Search for the cell housing the specified text and yield its [X, Y] center coordinate. 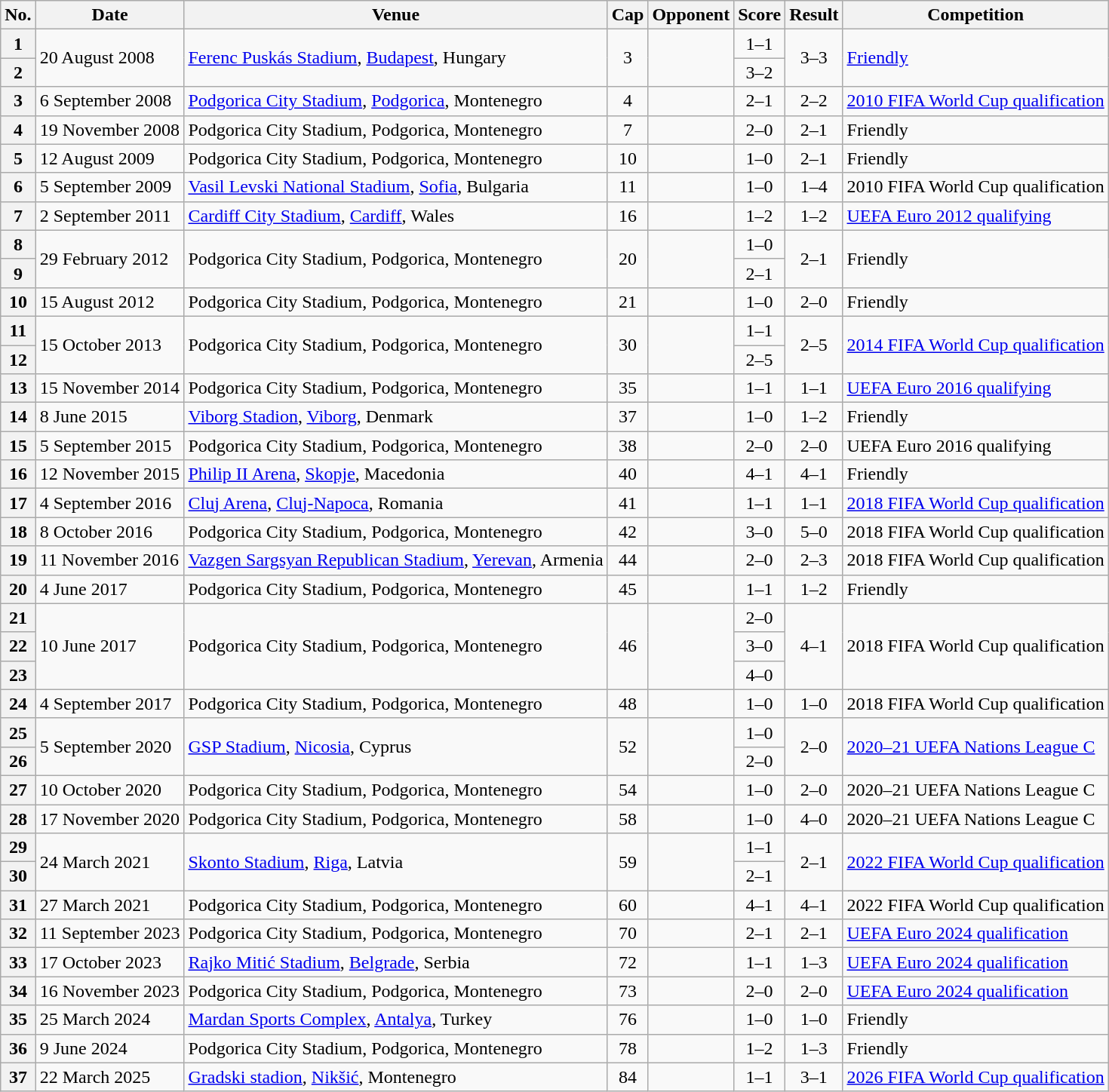
59 [628, 862]
45 [628, 589]
15 October 2013 [110, 345]
23 [18, 675]
19 [18, 560]
73 [628, 991]
6 [18, 187]
5 [18, 158]
2 September 2011 [110, 216]
36 [18, 1048]
1–4 [814, 187]
20 August 2008 [110, 58]
8 [18, 244]
25 [18, 732]
25 March 2024 [110, 1020]
Venue [395, 15]
Score [760, 15]
13 [18, 388]
UEFA Euro 2012 qualifying [975, 216]
5 September 2009 [110, 187]
24 March 2021 [110, 862]
Cluj Arena, Cluj-Napoca, Romania [395, 503]
Philip II Arena, Skopje, Macedonia [395, 474]
78 [628, 1048]
Cardiff City Stadium, Cardiff, Wales [395, 216]
5–0 [814, 532]
18 [18, 532]
31 [18, 905]
60 [628, 905]
9 [18, 273]
22 March 2025 [110, 1077]
8 June 2015 [110, 417]
Skonto Stadium, Riga, Latvia [395, 862]
16 November 2023 [110, 991]
12 November 2015 [110, 474]
Rajko Mitić Stadium, Belgrade, Serbia [395, 962]
26 [18, 761]
Mardan Sports Complex, Antalya, Turkey [395, 1020]
2–3 [814, 560]
17 November 2020 [110, 818]
Competition [975, 15]
46 [628, 646]
Vasil Levski National Stadium, Sofia, Bulgaria [395, 187]
5 September 2020 [110, 747]
10 October 2020 [110, 790]
38 [628, 446]
27 March 2021 [110, 905]
4 June 2017 [110, 589]
Opponent [691, 15]
24 [18, 704]
17 [18, 503]
17 October 2023 [110, 962]
40 [628, 474]
3–1 [814, 1077]
42 [628, 532]
12 [18, 360]
48 [628, 704]
11 September 2023 [110, 934]
Vazgen Sargsyan Republican Stadium, Yerevan, Armenia [395, 560]
28 [18, 818]
70 [628, 934]
27 [18, 790]
15 August 2012 [110, 302]
22 [18, 646]
2014 FIFA World Cup qualification [975, 345]
11 November 2016 [110, 560]
33 [18, 962]
5 September 2015 [110, 446]
29 [18, 848]
44 [628, 560]
72 [628, 962]
10 June 2017 [110, 646]
2–2 [814, 101]
8 October 2016 [110, 532]
Viborg Stadion, Viborg, Denmark [395, 417]
Date [110, 15]
Result [814, 15]
4 September 2016 [110, 503]
14 [18, 417]
No. [18, 15]
54 [628, 790]
58 [628, 818]
3–3 [814, 58]
GSP Stadium, Nicosia, Cyprus [395, 747]
19 November 2008 [110, 130]
29 February 2012 [110, 259]
Cap [628, 15]
9 June 2024 [110, 1048]
15 [18, 446]
76 [628, 1020]
Ferenc Puskás Stadium, Budapest, Hungary [395, 58]
15 November 2014 [110, 388]
32 [18, 934]
1 [18, 44]
3–2 [760, 72]
12 August 2009 [110, 158]
41 [628, 503]
Gradski stadion, Nikšić, Montenegro [395, 1077]
6 September 2008 [110, 101]
2 [18, 72]
52 [628, 747]
4 September 2017 [110, 704]
2026 FIFA World Cup qualification [975, 1077]
34 [18, 991]
84 [628, 1077]
